Output the [X, Y] coordinate of the center of the cell containing the given text.  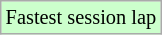
Fastest session lap [81, 17]
